Detect which cell encompasses the target text, then output its (X, Y) center coordinate. 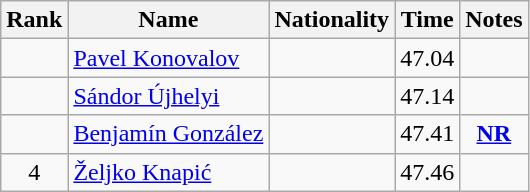
Name (168, 20)
47.14 (428, 96)
Benjamín González (168, 134)
Pavel Konovalov (168, 58)
Nationality (332, 20)
47.04 (428, 58)
Time (428, 20)
47.46 (428, 172)
Sándor Újhelyi (168, 96)
Notes (494, 20)
4 (34, 172)
NR (494, 134)
Rank (34, 20)
47.41 (428, 134)
Željko Knapić (168, 172)
